Provide the (X, Y) coordinate of the cell's center where the given text is located.  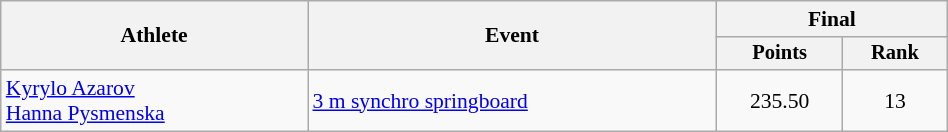
Final (832, 19)
Rank (896, 54)
Event (512, 36)
13 (896, 100)
Kyrylo AzarovHanna Pysmenska (154, 100)
3 m synchro springboard (512, 100)
Points (780, 54)
Athlete (154, 36)
235.50 (780, 100)
